Extract the [x, y] coordinate from the center of the cell holding the provided text.  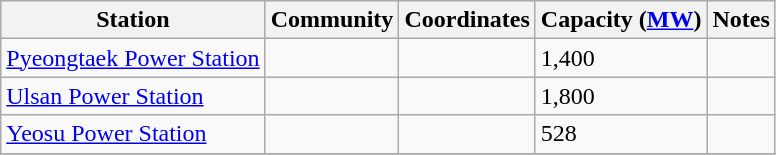
Ulsan Power Station [133, 96]
Capacity (MW) [621, 20]
1,400 [621, 58]
Yeosu Power Station [133, 134]
1,800 [621, 96]
Community [332, 20]
Coordinates [467, 20]
Notes [741, 20]
Pyeongtaek Power Station [133, 58]
Station [133, 20]
528 [621, 134]
